Search for the cell housing the specified text and yield its [X, Y] center coordinate. 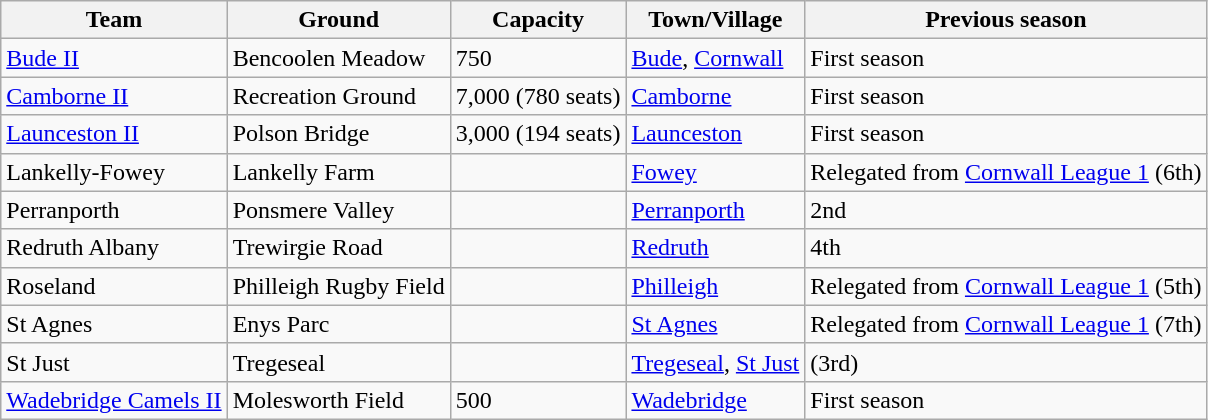
Recreation Ground [338, 96]
Bencoolen Meadow [338, 58]
3,000 (194 seats) [538, 134]
Wadebridge [716, 400]
Camborne [716, 96]
Launceston [716, 134]
Relegated from Cornwall League 1 (6th) [1006, 172]
750 [538, 58]
Tregeseal [338, 362]
Relegated from Cornwall League 1 (7th) [1006, 324]
Molesworth Field [338, 400]
(3rd) [1006, 362]
Bude, Cornwall [716, 58]
Redruth Albany [114, 248]
7,000 (780 seats) [538, 96]
Polson Bridge [338, 134]
Wadebridge Camels II [114, 400]
Trewirgie Road [338, 248]
2nd [1006, 210]
4th [1006, 248]
Ground [338, 20]
Lankelly Farm [338, 172]
Enys Parc [338, 324]
Team [114, 20]
Roseland [114, 286]
Philleigh [716, 286]
Redruth [716, 248]
Relegated from Cornwall League 1 (5th) [1006, 286]
Previous season [1006, 20]
Lankelly-Fowey [114, 172]
Launceston II [114, 134]
Tregeseal, St Just [716, 362]
Ponsmere Valley [338, 210]
Camborne II [114, 96]
Town/Village [716, 20]
Capacity [538, 20]
St Just [114, 362]
Bude II [114, 58]
500 [538, 400]
Fowey [716, 172]
Philleigh Rugby Field [338, 286]
